Locate the cell with the specified text and output its [X, Y] center coordinate. 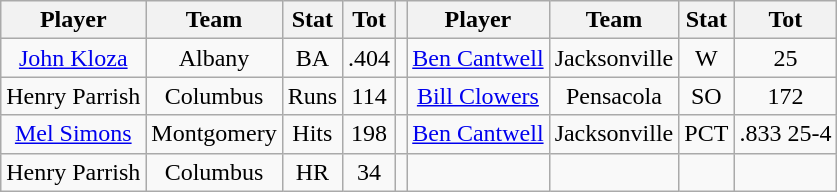
Bill Clowers [478, 96]
.404 [370, 58]
Mel Simons [74, 134]
25 [786, 58]
PCT [706, 134]
Albany [214, 58]
SO [706, 96]
BA [312, 58]
Runs [312, 96]
Montgomery [214, 134]
Hits [312, 134]
114 [370, 96]
198 [370, 134]
34 [370, 172]
Pensacola [614, 96]
W [706, 58]
John Kloza [74, 58]
HR [312, 172]
.833 25-4 [786, 134]
172 [786, 96]
